Extract the (X, Y) coordinate from the center of the cell holding the provided text.  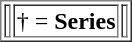
† = Series (66, 20)
